Pinpoint the cell where the given text exists, returning its (x, y) midpoint coordinate. 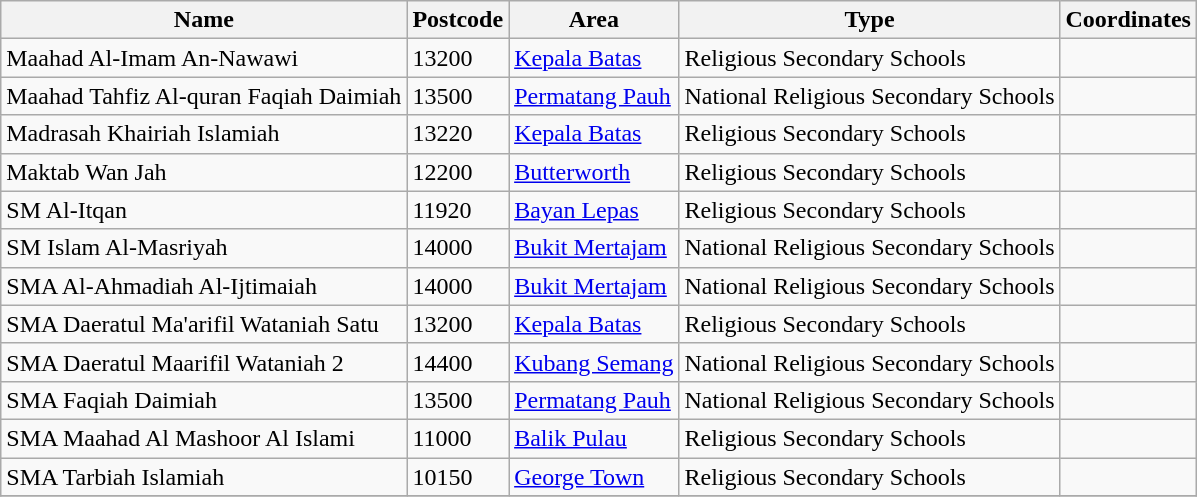
Area (594, 20)
SM Al-Itqan (204, 210)
SMA Faqiah Daimiah (204, 400)
Maktab Wan Jah (204, 172)
13220 (458, 134)
George Town (594, 477)
SMA Daeratul Maarifil Wataniah 2 (204, 362)
Butterworth (594, 172)
Type (870, 20)
Name (204, 20)
SMA Tarbiah Islamiah (204, 477)
SMA Maahad Al Mashoor Al Islami (204, 438)
Kubang Semang (594, 362)
14400 (458, 362)
SM Islam Al-Masriyah (204, 248)
Bayan Lepas (594, 210)
Madrasah Khairiah Islamiah (204, 134)
Maahad Al-Imam An-Nawawi (204, 58)
11000 (458, 438)
10150 (458, 477)
Coordinates (1128, 20)
Postcode (458, 20)
SMA Al-Ahmadiah Al-Ijtimaiah (204, 286)
Balik Pulau (594, 438)
SMA Daeratul Ma'arifil Wataniah Satu (204, 324)
11920 (458, 210)
12200 (458, 172)
Maahad Tahfiz Al-quran Faqiah Daimiah (204, 96)
